Identify which cell holds the provided text, then report its (x, y) central coordinate. 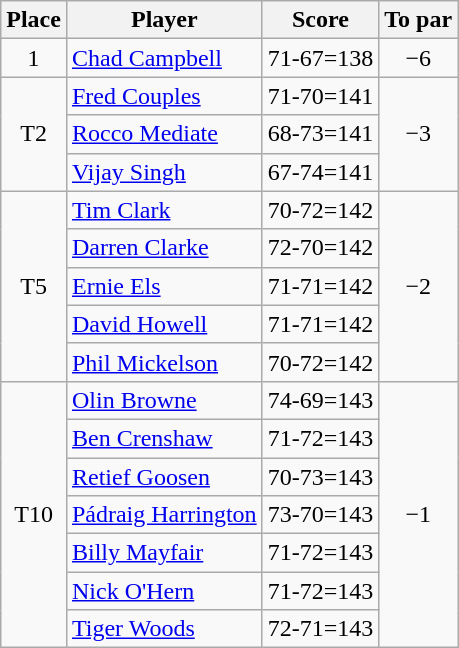
Tiger Woods (164, 629)
Ben Crenshaw (164, 438)
68-73=141 (320, 134)
72-71=143 (320, 629)
72-70=142 (320, 248)
T2 (34, 134)
−1 (418, 514)
70-73=143 (320, 477)
Fred Couples (164, 96)
Tim Clark (164, 210)
Rocco Mediate (164, 134)
T10 (34, 514)
Pádraig Harrington (164, 515)
Player (164, 20)
Olin Browne (164, 400)
73-70=143 (320, 515)
Vijay Singh (164, 172)
To par (418, 20)
Billy Mayfair (164, 553)
Retief Goosen (164, 477)
Ernie Els (164, 286)
Place (34, 20)
Chad Campbell (164, 58)
67-74=141 (320, 172)
−2 (418, 286)
Darren Clarke (164, 248)
71-67=138 (320, 58)
Phil Mickelson (164, 362)
−3 (418, 134)
Score (320, 20)
David Howell (164, 324)
1 (34, 58)
−6 (418, 58)
71-70=141 (320, 96)
T5 (34, 286)
74-69=143 (320, 400)
Nick O'Hern (164, 591)
